Identify which cell holds the provided text, then report its [x, y] central coordinate. 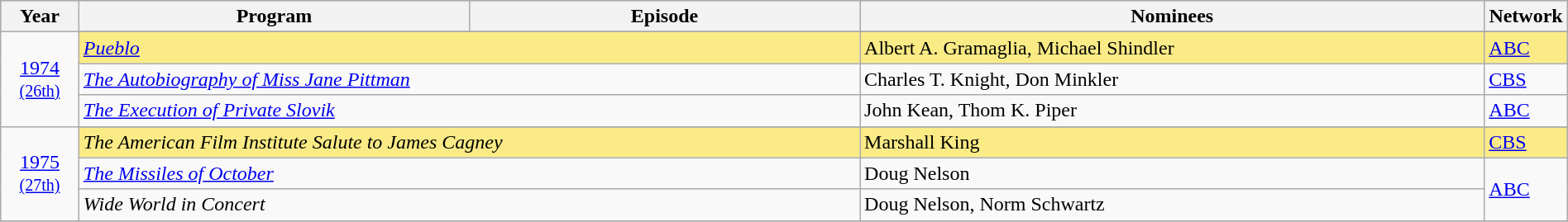
1974(26th) [40, 79]
The Missiles of October [469, 173]
Program [274, 17]
Albert A. Gramaglia, Michael Shindler [1173, 48]
John Kean, Thom K. Piper [1173, 111]
The Execution of Private Slovik [469, 111]
Wide World in Concert [469, 205]
The American Film Institute Salute to James Cagney [469, 142]
Nominees [1173, 17]
Episode [664, 17]
Pueblo [469, 48]
The Autobiography of Miss Jane Pittman [469, 79]
Year [40, 17]
Doug Nelson, Norm Schwartz [1173, 205]
Doug Nelson [1173, 173]
Charles T. Knight, Don Minkler [1173, 79]
1975(27th) [40, 173]
Network [1526, 17]
Marshall King [1173, 142]
